Capture the cell that displays the provided text and extract its [X, Y] central coordinate. 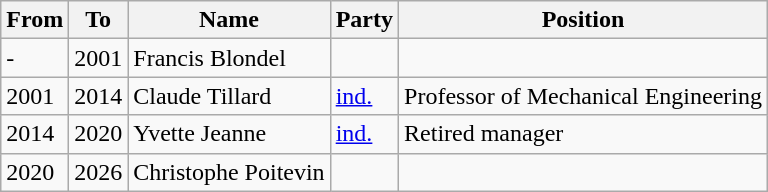
Claude Tillard [229, 96]
- [35, 58]
Party [364, 20]
2026 [98, 172]
Position [584, 20]
Name [229, 20]
Yvette Jeanne [229, 134]
Retired manager [584, 134]
Francis Blondel [229, 58]
Professor of Mechanical Engineering [584, 96]
To [98, 20]
Christophe Poitevin [229, 172]
From [35, 20]
